Output the [x, y] coordinate of the center of the cell containing the given text.  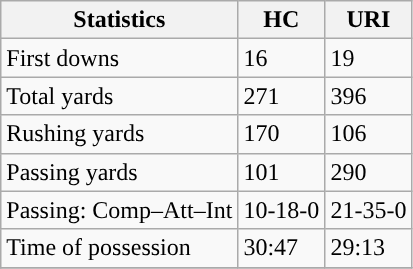
Total yards [120, 96]
Time of possession [120, 248]
290 [368, 172]
First downs [120, 58]
19 [368, 58]
396 [368, 96]
16 [282, 58]
Rushing yards [120, 134]
Passing: Comp–Att–Int [120, 210]
URI [368, 20]
21-35-0 [368, 210]
101 [282, 172]
271 [282, 96]
106 [368, 134]
29:13 [368, 248]
30:47 [282, 248]
Passing yards [120, 172]
HC [282, 20]
10-18-0 [282, 210]
Statistics [120, 20]
170 [282, 134]
